Locate the cell with the specified text and output its [x, y] center coordinate. 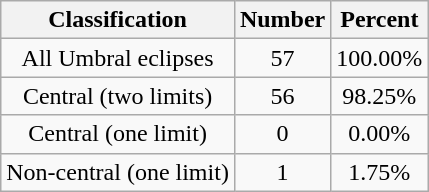
All Umbral eclipses [118, 58]
100.00% [380, 58]
Classification [118, 20]
0 [282, 134]
Number [282, 20]
57 [282, 58]
56 [282, 96]
1 [282, 172]
Central (one limit) [118, 134]
Non-central (one limit) [118, 172]
Percent [380, 20]
0.00% [380, 134]
98.25% [380, 96]
Central (two limits) [118, 96]
1.75% [380, 172]
